Determine the (X, Y) coordinate at the center of the cell enclosing the given text.  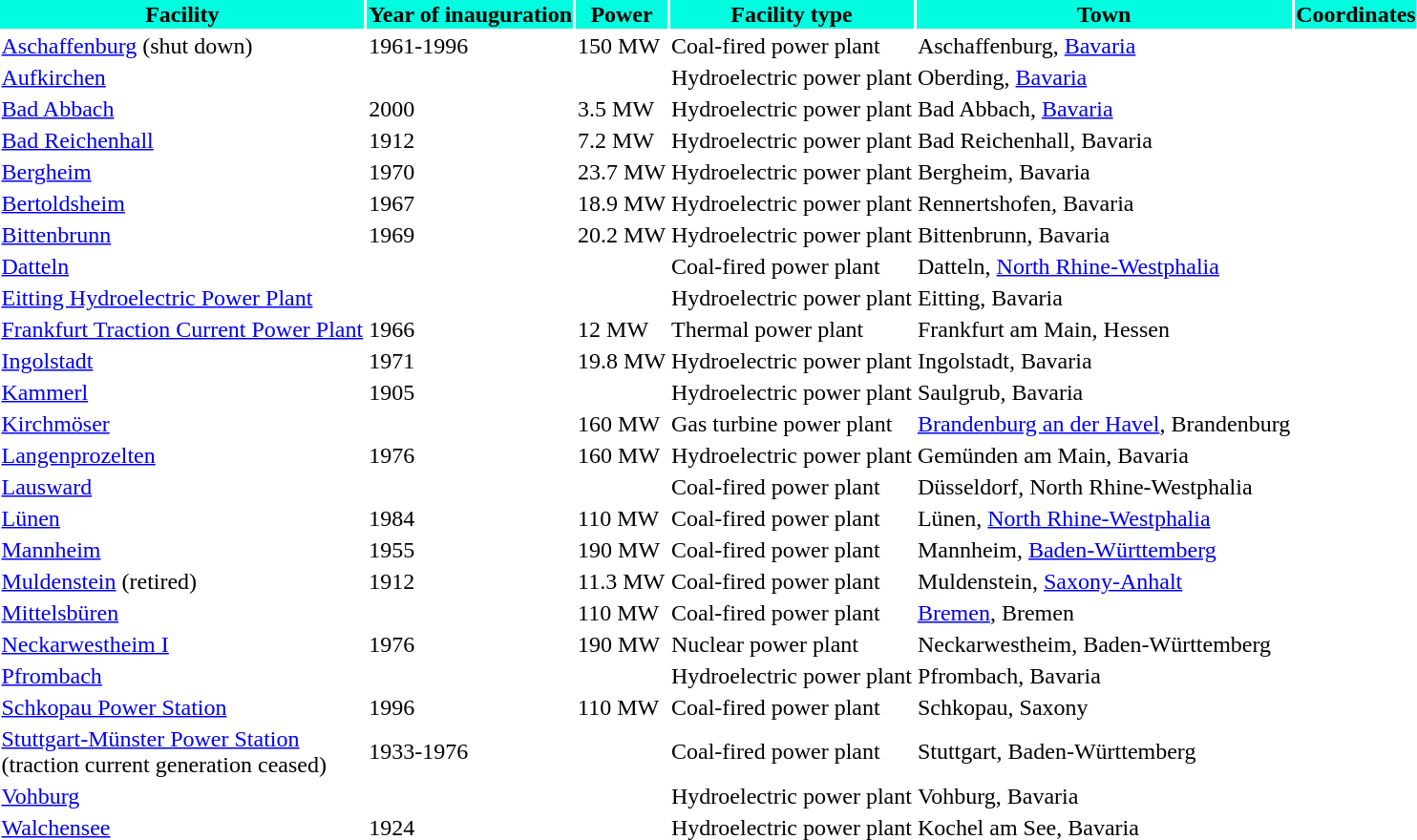
1996 (471, 707)
Gemünden am Main, Bavaria (1104, 455)
150 MW (623, 46)
Nuclear power plant (793, 644)
Bad Abbach, Bavaria (1104, 109)
12 MW (623, 329)
Mannheim, Baden-Württemberg (1104, 550)
1905 (471, 392)
7.2 MW (623, 140)
Aschaffenburg (shut down) (182, 46)
1933-1976 (471, 752)
Aschaffenburg, Bavaria (1104, 46)
Rennertshofen, Bavaria (1104, 203)
Bremen, Bremen (1104, 613)
Kammerl (182, 392)
Schkopau, Saxony (1104, 707)
Eitting, Bavaria (1104, 298)
Saulgrub, Bavaria (1104, 392)
1970 (471, 172)
Neckarwestheim, Baden-Württemberg (1104, 644)
3.5 MW (623, 109)
20.2 MW (623, 235)
Neckarwestheim I (182, 644)
Muldenstein, Saxony-Anhalt (1104, 581)
Brandenburg an der Havel, Brandenburg (1104, 424)
Ingolstadt (182, 361)
Bittenbrunn, Bavaria (1104, 235)
1967 (471, 203)
Kirchmöser (182, 424)
Bertoldsheim (182, 203)
Facility (182, 14)
Muldenstein (retired) (182, 581)
Mittelsbüren (182, 613)
Town (1104, 14)
Gas turbine power plant (793, 424)
1984 (471, 518)
Coordinates (1356, 14)
Frankfurt Traction Current Power Plant (182, 329)
1971 (471, 361)
Mannheim (182, 550)
23.7 MW (623, 172)
1966 (471, 329)
Stuttgart, Baden-Württemberg (1104, 752)
Thermal power plant (793, 329)
Pfrombach (182, 676)
Bergheim (182, 172)
Bad Reichenhall (182, 140)
2000 (471, 109)
Facility type (793, 14)
Frankfurt am Main, Hessen (1104, 329)
Düsseldorf, North Rhine-Westphalia (1104, 487)
Vohburg, Bavaria (1104, 796)
Lünen (182, 518)
19.8 MW (623, 361)
Aufkirchen (182, 77)
Datteln, North Rhine-Westphalia (1104, 266)
Bad Abbach (182, 109)
Eitting Hydroelectric Power Plant (182, 298)
Pfrombach, Bavaria (1104, 676)
Power (623, 14)
Lausward (182, 487)
Lünen, North Rhine-Westphalia (1104, 518)
Langenprozelten (182, 455)
Bittenbrunn (182, 235)
1955 (471, 550)
18.9 MW (623, 203)
Datteln (182, 266)
Year of inauguration (471, 14)
11.3 MW (623, 581)
Vohburg (182, 796)
1969 (471, 235)
Bad Reichenhall, Bavaria (1104, 140)
Stuttgart-Münster Power Station (traction current generation ceased) (182, 752)
Bergheim, Bavaria (1104, 172)
Ingolstadt, Bavaria (1104, 361)
Schkopau Power Station (182, 707)
1961-1996 (471, 46)
Oberding, Bavaria (1104, 77)
